Return the [X, Y] coordinate for the center point of the cell that contains the specified text.  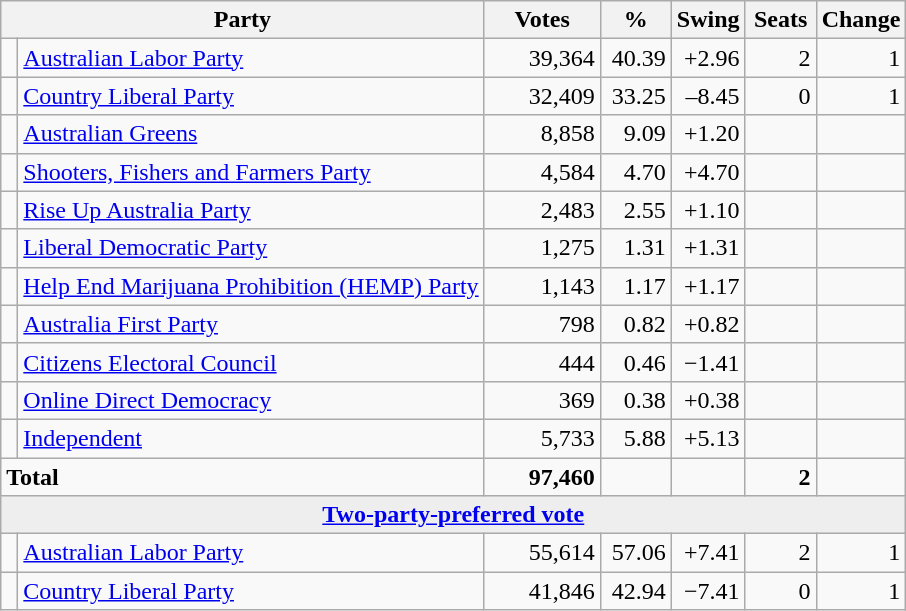
4,584 [542, 172]
33.25 [636, 96]
97,460 [542, 477]
798 [542, 324]
−1.41 [708, 362]
0.46 [636, 362]
Change [861, 20]
+0.82 [708, 324]
Australia First Party [251, 324]
Australian Greens [251, 134]
Swing [708, 20]
369 [542, 400]
Citizens Electoral Council [251, 362]
41,846 [542, 591]
+1.31 [708, 248]
0.82 [636, 324]
Votes [542, 20]
Seats [780, 20]
+0.38 [708, 400]
8,858 [542, 134]
+4.70 [708, 172]
Two-party-preferred vote [454, 515]
0.38 [636, 400]
Online Direct Democracy [251, 400]
2,483 [542, 210]
42.94 [636, 591]
% [636, 20]
Shooters, Fishers and Farmers Party [251, 172]
444 [542, 362]
2.55 [636, 210]
40.39 [636, 58]
1.17 [636, 286]
1.31 [636, 248]
+5.13 [708, 438]
5.88 [636, 438]
39,364 [542, 58]
55,614 [542, 553]
5,733 [542, 438]
+1.17 [708, 286]
Liberal Democratic Party [251, 248]
57.06 [636, 553]
Rise Up Australia Party [251, 210]
32,409 [542, 96]
1,275 [542, 248]
–8.45 [708, 96]
−7.41 [708, 591]
+1.20 [708, 134]
Total [242, 477]
Independent [251, 438]
9.09 [636, 134]
4.70 [636, 172]
Party [242, 20]
Help End Marijuana Prohibition (HEMP) Party [251, 286]
+1.10 [708, 210]
1,143 [542, 286]
+2.96 [708, 58]
+7.41 [708, 553]
